Output the [X, Y] coordinate of the center of the cell containing the given text.  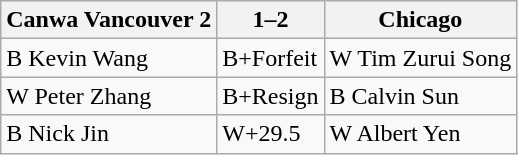
B+Forfeit [270, 58]
W Peter Zhang [109, 96]
W Tim Zurui Song [420, 58]
B Kevin Wang [109, 58]
Chicago [420, 20]
W+29.5 [270, 134]
B+Resign [270, 96]
B Nick Jin [109, 134]
Canwa Vancouver 2 [109, 20]
W Albert Yen [420, 134]
1–2 [270, 20]
B Calvin Sun [420, 96]
